Determine the (X, Y) coordinate at the center of the cell enclosing the given text.  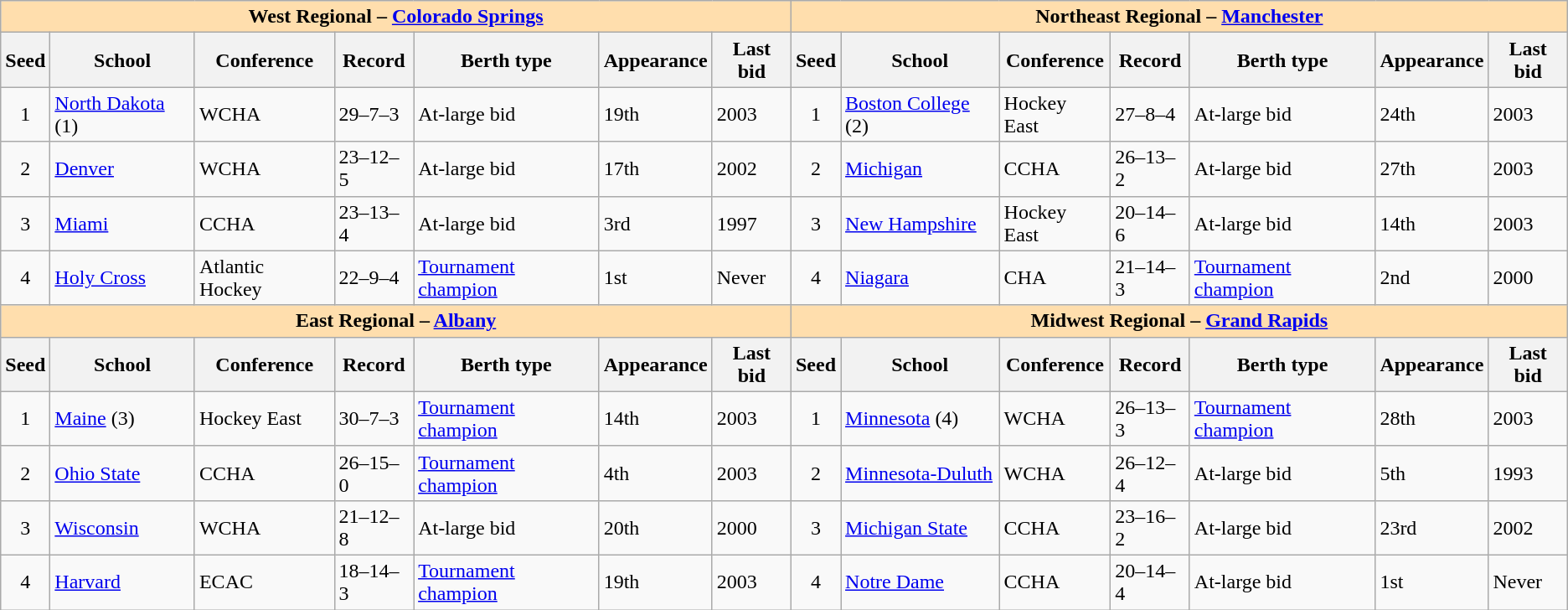
20–14–6 (1151, 223)
Miami (122, 223)
North Dakota (1) (122, 114)
2nd (1432, 278)
New Hampshire (921, 223)
Minnesota (4) (921, 419)
18–14–3 (374, 582)
23–16–2 (1151, 528)
Maine (3) (122, 419)
23–12–5 (374, 169)
Boston College (2) (921, 114)
Atlantic Hockey (265, 278)
ECAC (265, 582)
27th (1432, 169)
21–12–8 (374, 528)
26–13–2 (1151, 169)
28th (1432, 419)
Michigan State (921, 528)
Midwest Regional – Grand Rapids (1179, 321)
26–13–3 (1151, 419)
Notre Dame (921, 582)
30–7–3 (374, 419)
Harvard (122, 582)
1997 (751, 223)
17th (655, 169)
Michigan (921, 169)
26–15–0 (374, 473)
Wisconsin (122, 528)
5th (1432, 473)
24th (1432, 114)
23rd (1432, 528)
Northeast Regional – Manchester (1179, 17)
Denver (122, 169)
CHA (1055, 278)
East Regional – Albany (396, 321)
3rd (655, 223)
Minnesota-Duluth (921, 473)
22–9–4 (374, 278)
1993 (1528, 473)
27–8–4 (1151, 114)
21–14–3 (1151, 278)
Holy Cross (122, 278)
23–13–4 (374, 223)
Ohio State (122, 473)
West Regional – Colorado Springs (396, 17)
20–14–4 (1151, 582)
26–12–4 (1151, 473)
20th (655, 528)
29–7–3 (374, 114)
Niagara (921, 278)
4th (655, 473)
